Return the [x, y] coordinate for the center point of the cell that contains the specified text.  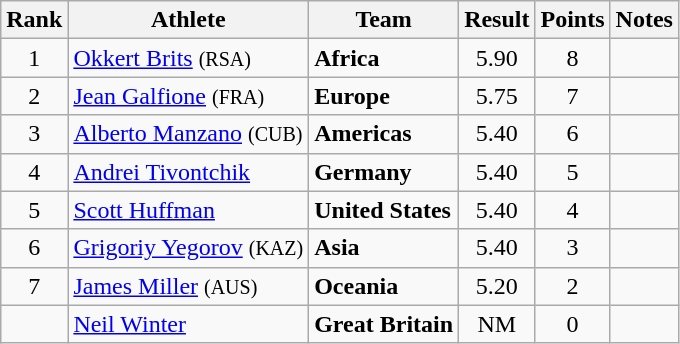
5.20 [497, 286]
Americas [384, 134]
Athlete [188, 20]
Europe [384, 96]
Result [497, 20]
5.90 [497, 58]
United States [384, 210]
James Miller (AUS) [188, 286]
Oceania [384, 286]
Andrei Tivontchik [188, 172]
Africa [384, 58]
Neil Winter [188, 324]
5.75 [497, 96]
Points [572, 20]
Alberto Manzano (CUB) [188, 134]
Rank [34, 20]
NM [497, 324]
Notes [644, 20]
Jean Galfione (FRA) [188, 96]
Germany [384, 172]
Okkert Brits (RSA) [188, 58]
Grigoriy Yegorov (KAZ) [188, 248]
Asia [384, 248]
Scott Huffman [188, 210]
Team [384, 20]
8 [572, 58]
0 [572, 324]
1 [34, 58]
Great Britain [384, 324]
